Output the [x, y] coordinate of the center of the cell containing the given text.  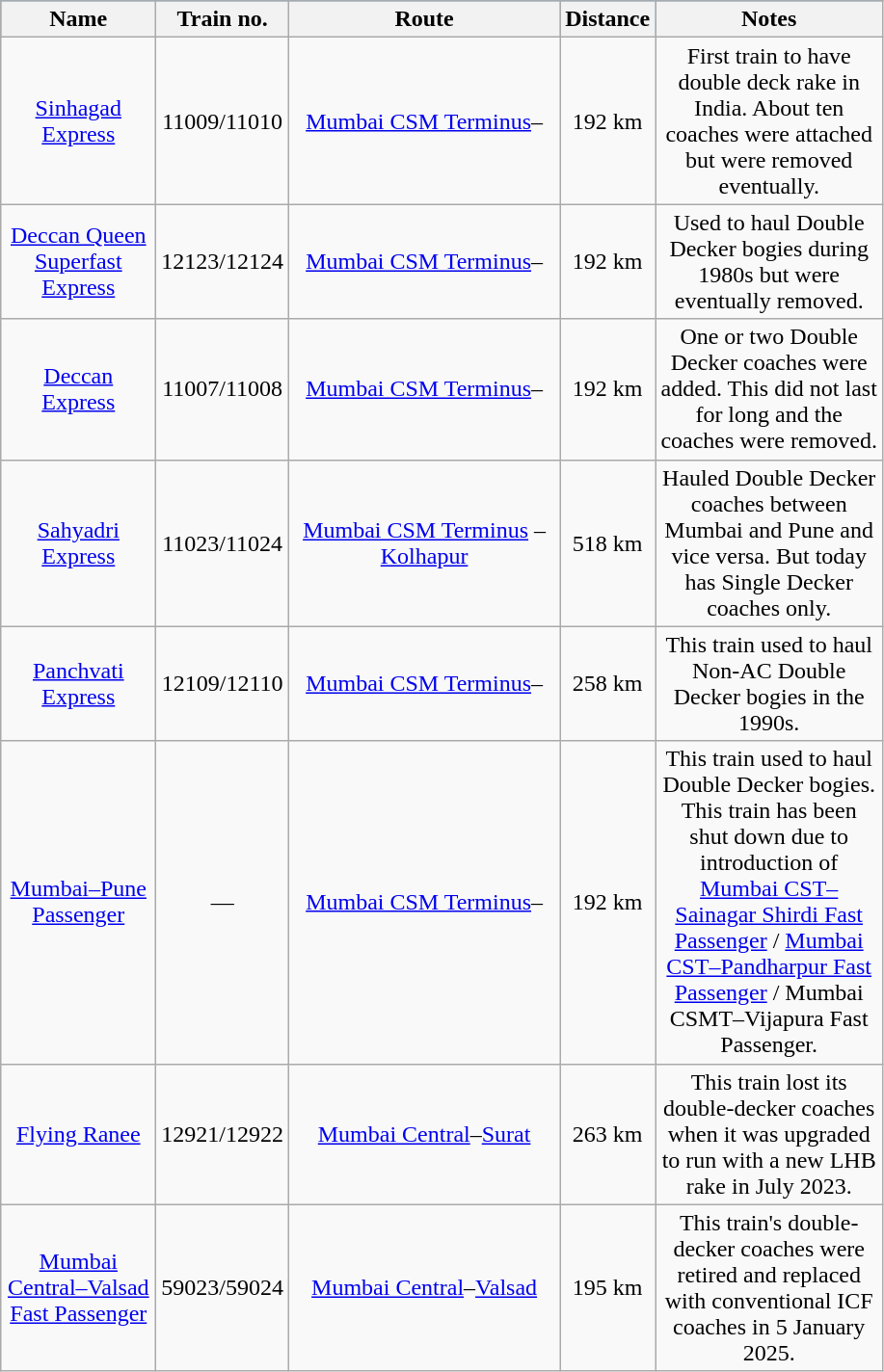
12921/12922 [223, 1134]
11007/11008 [223, 389]
Notes [769, 19]
Mumbai–Pune Passenger [79, 902]
Used to haul Double Decker bogies during 1980s but were eventually removed. [769, 262]
59023/59024 [223, 1287]
518 km [607, 543]
Hauled Double Decker coaches between Mumbai and Pune and vice versa. But today has Single Decker coaches only. [769, 543]
263 km [607, 1134]
12123/12124 [223, 262]
This train's double-decker coaches were retired and replaced with conventional ICF coaches in 5 January 2025. [769, 1287]
11009/11010 [223, 121]
This train used to haul Non-AC Double Decker bogies in the 1990s. [769, 684]
Mumbai Central–Surat [424, 1134]
Sinhagad Express [79, 121]
Train no. [223, 19]
12109/12110 [223, 684]
Name [79, 19]
Deccan Express [79, 389]
This train lost its double-decker coaches when it was upgraded to run with a new LHB rake in July 2023. [769, 1134]
Route [424, 19]
— [223, 902]
Panchvati Express [79, 684]
One or two Double Decker coaches were added. This did not last for long and the coaches were removed. [769, 389]
11023/11024 [223, 543]
Mumbai Central–Valsad [424, 1287]
Flying Ranee [79, 1134]
Mumbai CSM Terminus – Kolhapur [424, 543]
Mumbai Central–Valsad Fast Passenger [79, 1287]
Sahyadri Express [79, 543]
258 km [607, 684]
Distance [607, 19]
195 km [607, 1287]
Deccan Queen Superfast Express [79, 262]
First train to have double deck rake in India. About ten coaches were attached but were removed eventually. [769, 121]
